Detect which cell encompasses the target text, then output its [X, Y] center coordinate. 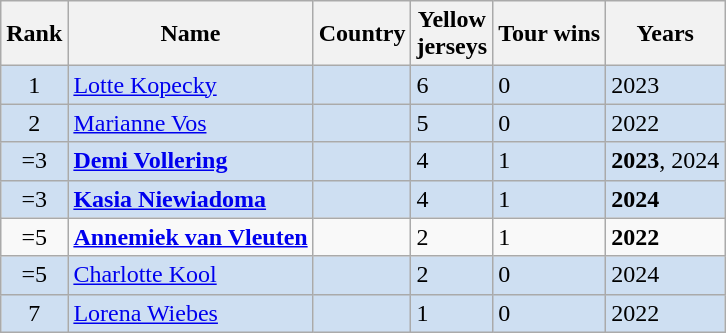
Country [362, 34]
Tour wins [550, 34]
Charlotte Kool [190, 275]
5 [452, 123]
Rank [34, 34]
Lorena Wiebes [190, 313]
6 [452, 85]
Yellowjerseys [452, 34]
2023 [666, 85]
2023, 2024 [666, 161]
Kasia Niewiadoma [190, 199]
Marianne Vos [190, 123]
Years [666, 34]
7 [34, 313]
Lotte Kopecky [190, 85]
Annemiek van Vleuten [190, 237]
Demi Vollering [190, 161]
Name [190, 34]
